Output the [x, y] coordinate of the center of the cell containing the given text.  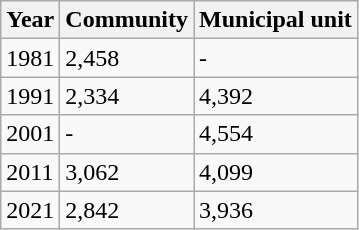
Municipal unit [276, 20]
Community [127, 20]
3,936 [276, 210]
Year [30, 20]
2021 [30, 210]
2001 [30, 134]
2,334 [127, 96]
1991 [30, 96]
2,458 [127, 58]
2011 [30, 172]
4,554 [276, 134]
4,099 [276, 172]
4,392 [276, 96]
3,062 [127, 172]
2,842 [127, 210]
1981 [30, 58]
